Capture the cell that displays the provided text and extract its [X, Y] central coordinate. 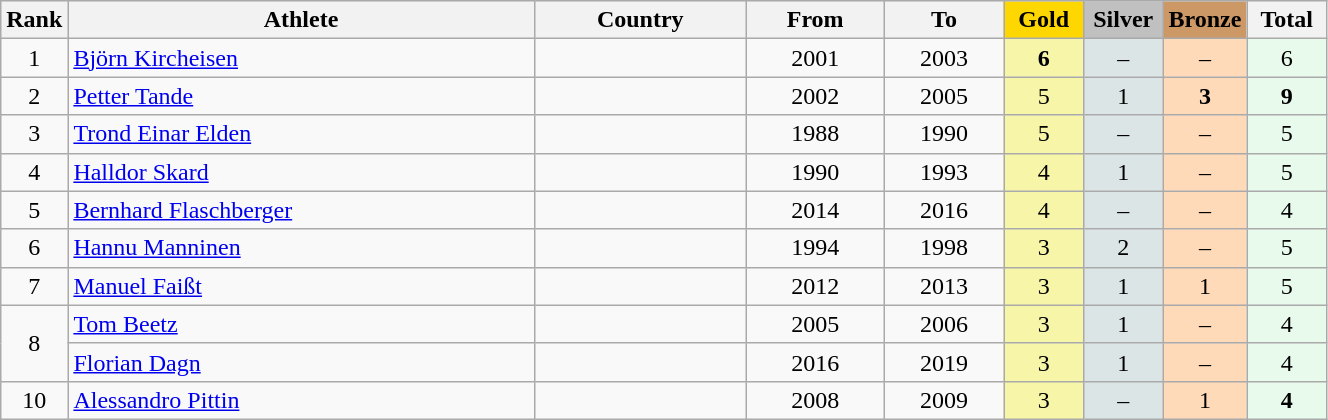
Bernhard Flaschberger [301, 210]
To [944, 20]
2006 [944, 324]
2002 [815, 96]
7 [34, 286]
Country [640, 20]
Athlete [301, 20]
8 [34, 343]
2013 [944, 286]
2012 [815, 286]
9 [1287, 96]
Alessandro Pittin [301, 400]
1994 [815, 248]
Total [1287, 20]
Björn Kircheisen [301, 58]
Manuel Faißt [301, 286]
Rank [34, 20]
From [815, 20]
Florian Dagn [301, 362]
2001 [815, 58]
2019 [944, 362]
Bronze [1205, 20]
Petter Tande [301, 96]
1998 [944, 248]
Tom Beetz [301, 324]
2014 [815, 210]
Gold [1044, 20]
2008 [815, 400]
Trond Einar Elden [301, 134]
1993 [944, 172]
1988 [815, 134]
Silver [1123, 20]
Hannu Manninen [301, 248]
10 [34, 400]
Halldor Skard [301, 172]
2003 [944, 58]
2009 [944, 400]
